Locate the cell with the specified text and output its (x, y) center coordinate. 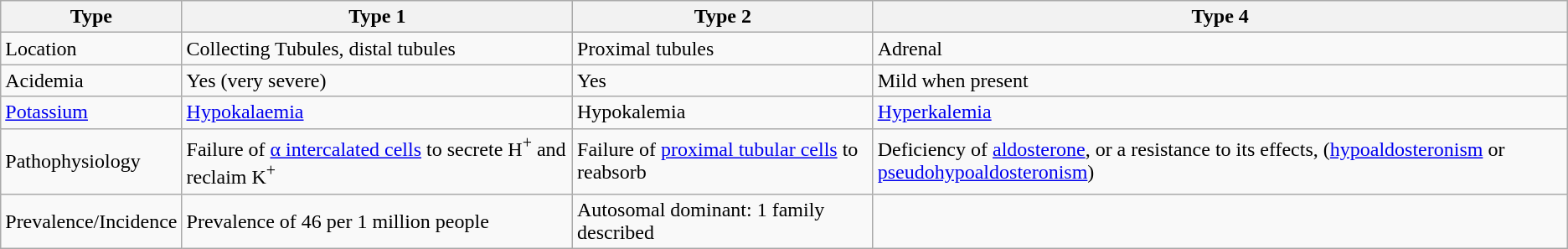
Failure of α intercalated cells to secrete H+ and reclaim K+ (377, 161)
Autosomal dominant: 1 family described (724, 221)
Type 1 (377, 17)
Type (91, 17)
Hypokalemia (724, 112)
Potassium (91, 112)
Hyperkalemia (1220, 112)
Acidemia (91, 80)
Mild when present (1220, 80)
Proximal tubules (724, 49)
Adrenal (1220, 49)
Failure of proximal tubular cells to reabsorb (724, 161)
Yes (724, 80)
Prevalence/Incidence (91, 221)
Type 2 (724, 17)
Hypokalaemia (377, 112)
Deficiency of aldosterone, or a resistance to its effects, (hypoaldosteronism or pseudohypoaldosteronism) (1220, 161)
Pathophysiology (91, 161)
Prevalence of 46 per 1 million people (377, 221)
Collecting Tubules, distal tubules (377, 49)
Location (91, 49)
Yes (very severe) (377, 80)
Type 4 (1220, 17)
